Output the [x, y] coordinate of the center of the cell containing the given text.  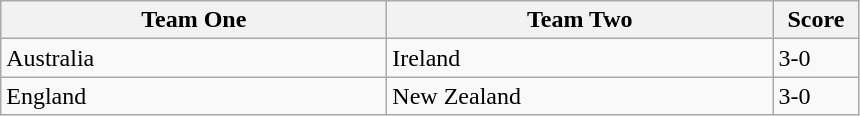
Team One [194, 20]
Australia [194, 58]
England [194, 96]
Ireland [580, 58]
Team Two [580, 20]
New Zealand [580, 96]
Score [816, 20]
